Pinpoint the cell where the given text exists, returning its (X, Y) midpoint coordinate. 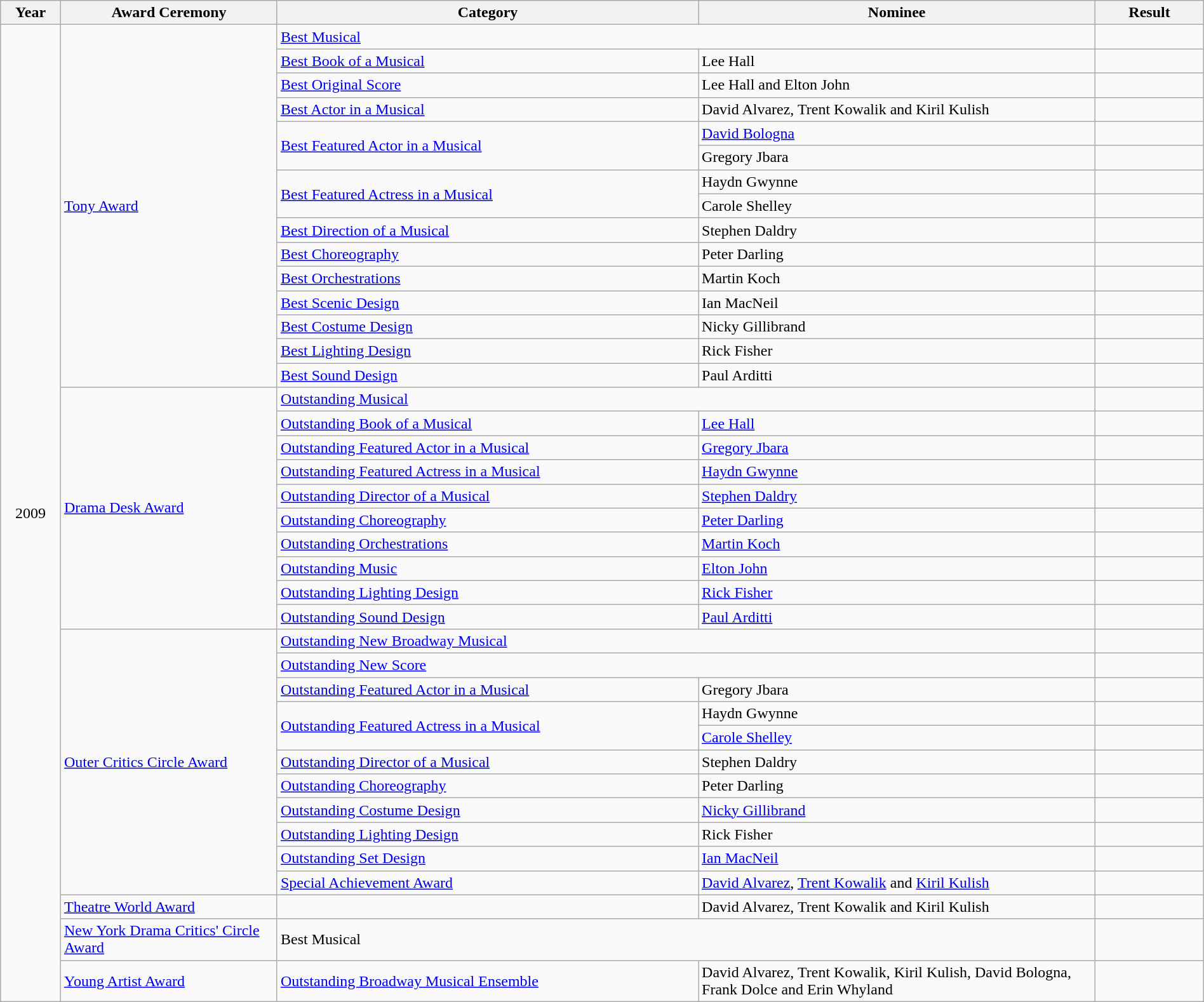
Outstanding New Score (686, 665)
Outstanding Book of a Musical (488, 424)
Category (488, 13)
Best Original Score (488, 85)
Nominee (897, 13)
Best Choreography (488, 254)
Young Artist Award (169, 980)
Lee Hall and Elton John (897, 85)
Outstanding Music (488, 568)
Tony Award (169, 206)
Outstanding Costume Design (488, 810)
Outer Critics Circle Award (169, 762)
Elton John (897, 568)
Outstanding Orchestrations (488, 544)
Outstanding Broadway Musical Ensemble (488, 980)
Award Ceremony (169, 13)
Best Lighting Design (488, 351)
Outstanding Musical (686, 399)
David Alvarez, Trent Kowalik, Kiril Kulish, David Bologna, Frank Dolce and Erin Whyland (897, 980)
Best Scenic Design (488, 303)
Best Featured Actress in a Musical (488, 194)
Drama Desk Award (169, 508)
Outstanding Sound Design (488, 617)
Best Actor in a Musical (488, 109)
Best Orchestrations (488, 278)
Best Featured Actor in a Musical (488, 145)
Outstanding Set Design (488, 858)
New York Drama Critics' Circle Award (169, 940)
Best Direction of a Musical (488, 230)
Special Achievement Award (488, 883)
Outstanding New Broadway Musical (686, 641)
Year (30, 13)
Theatre World Award (169, 907)
Best Costume Design (488, 327)
Best Sound Design (488, 375)
David Bologna (897, 133)
2009 (30, 513)
Best Book of a Musical (488, 61)
Result (1149, 13)
